Provide the [X, Y] coordinate of the cell's center where the given text is located.  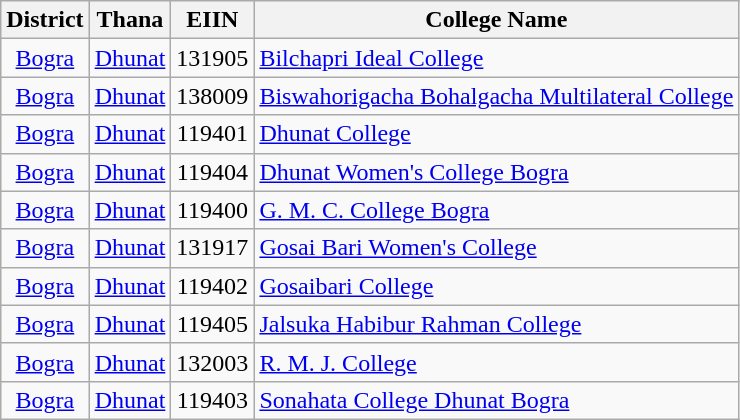
119405 [212, 324]
131905 [212, 58]
Jalsuka Habibur Rahman College [496, 324]
Thana [130, 20]
Gosai Bari Women's College [496, 248]
Bilchapri Ideal College [496, 58]
Sonahata College Dhunat Bogra [496, 400]
G. M. C. College Bogra [496, 210]
119401 [212, 134]
Dhunat College [496, 134]
119402 [212, 286]
119403 [212, 400]
131917 [212, 248]
119400 [212, 210]
EIIN [212, 20]
Biswahorigacha Bohalgacha Multilateral College [496, 96]
138009 [212, 96]
College Name [496, 20]
District [45, 20]
Gosaibari College [496, 286]
119404 [212, 172]
Dhunat Women's College Bogra [496, 172]
R. M. J. College [496, 362]
132003 [212, 362]
